Pinpoint the cell where the given text exists, returning its [x, y] midpoint coordinate. 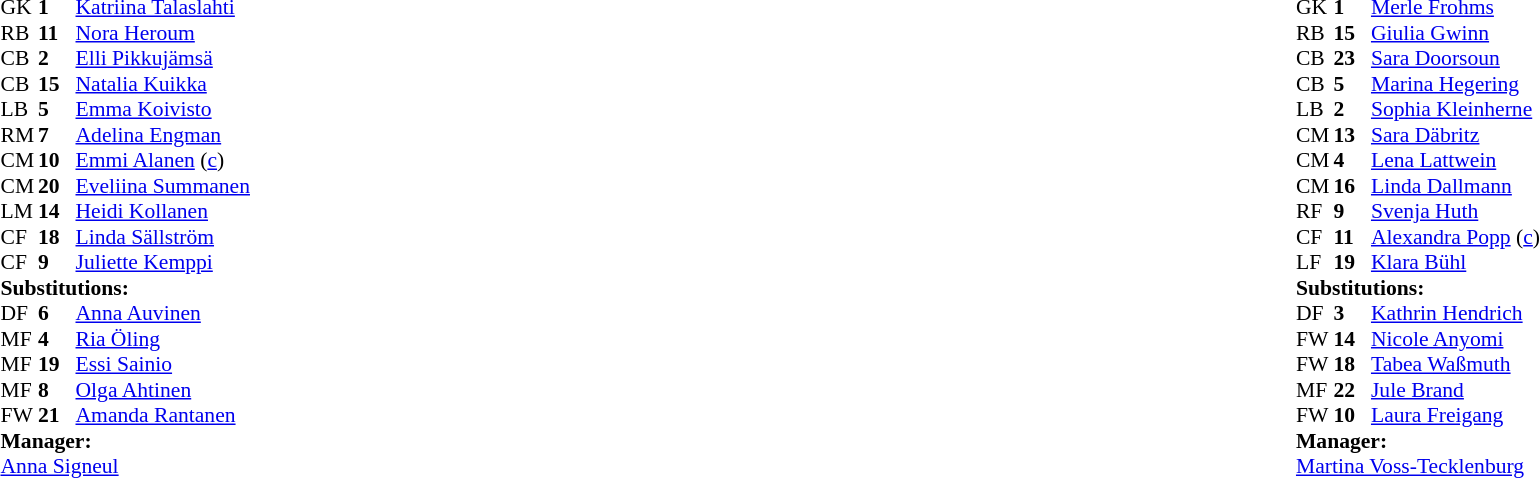
3 [1352, 313]
20 [57, 186]
Anna Auvinen [163, 313]
Linda Sällström [163, 237]
Natalia Kuikka [163, 84]
Essi Sainio [163, 365]
Juliette Kemppi [163, 263]
Eveliina Summanen [163, 186]
Emma Koivisto [163, 109]
RF [1315, 211]
8 [57, 390]
21 [57, 415]
Manager: [124, 441]
6 [57, 313]
22 [1352, 390]
23 [1352, 59]
Emmi Alanen (c) [163, 161]
RM [19, 135]
Heidi Kollanen [163, 211]
Olga Ahtinen [163, 390]
LM [19, 211]
Adelina Engman [163, 135]
LF [1315, 263]
16 [1352, 186]
Substitutions: [124, 288]
Elli Pikkujämsä [163, 59]
13 [1352, 135]
7 [57, 135]
Ria Öling [163, 339]
Nora Heroum [163, 33]
Amanda Rantanen [163, 415]
